Extract the (x, y) coordinate from the center of the cell holding the provided text.  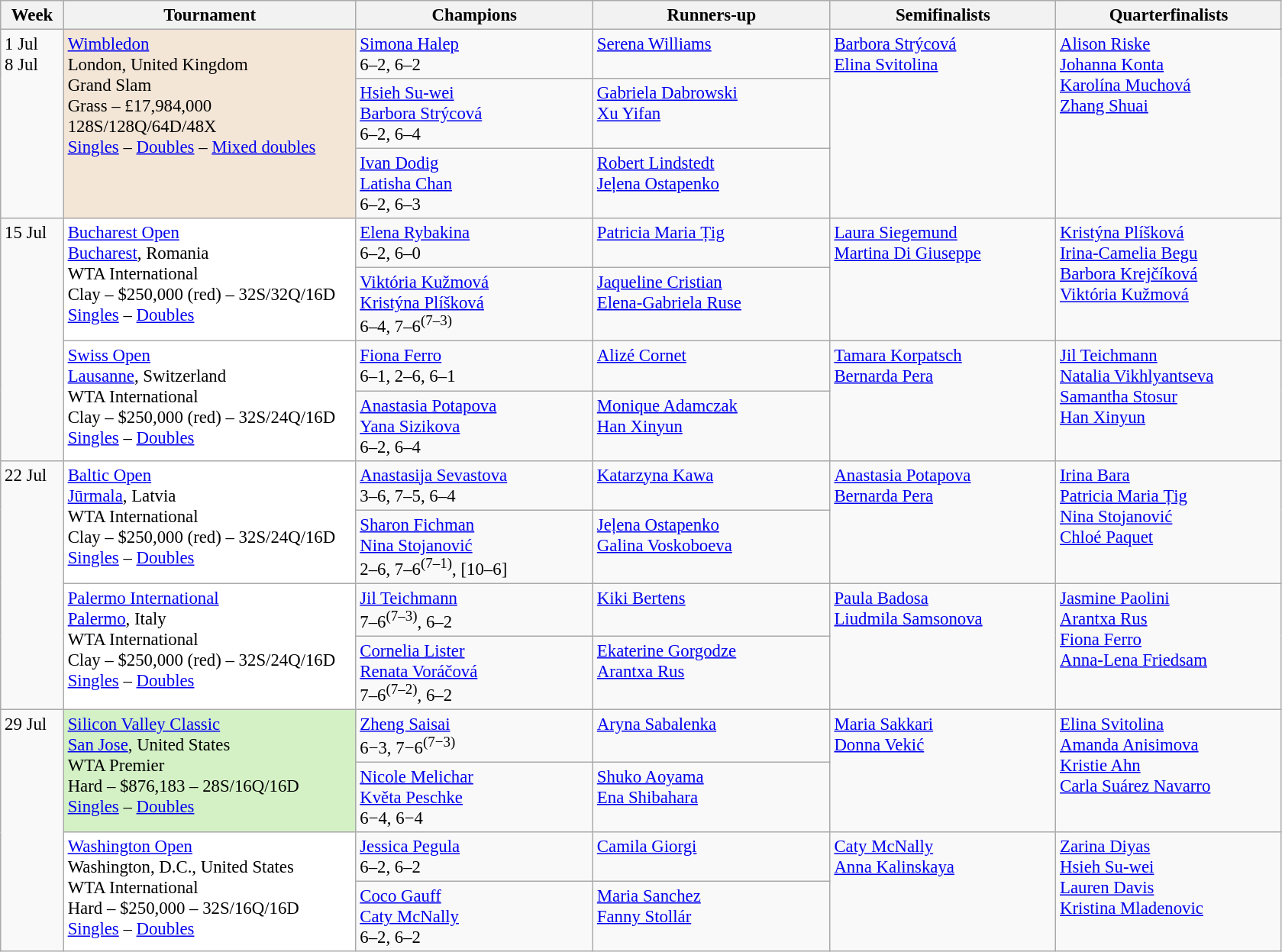
Coco Gauff Caty McNally6–2, 6–2 (475, 917)
Elena Rybakina 6–2, 6–0 (475, 243)
Jasmine Paolini Arantxa Rus Fiona Ferro Anna-Lena Friedsam (1169, 646)
Ekaterine Gorgodze Arantxa Rus (712, 673)
Baltic Open Jūrmala, LatviaWTA InternationalClay – $250,000 (red) – 32S/24Q/16DSingles – Doubles (209, 522)
Anastasia Potapova Bernarda Pera (943, 522)
Ivan Dodig Latisha Chan 6–2, 6–3 (475, 184)
Kiki Bertens (712, 609)
Paula Badosa Liudmila Samsonova (943, 646)
Robert Lindstedt Jeļena Ostapenko (712, 184)
Tournament (209, 15)
Katarzyna Kawa (712, 486)
Shuko Aoyama Ena Shibahara (712, 798)
22 Jul (32, 585)
Washington Open Washington, D.C., United StatesWTA InternationalHard – $250,000 – 32S/16Q/16DSingles – Doubles (209, 892)
1 Jul 8 Jul (32, 124)
Jil Teichmann Natalia Vikhlyantseva Samantha Stosur Han Xinyun (1169, 401)
Fiona Ferro 6–1, 2–6, 6–1 (475, 366)
Anastasija Sevastova3–6, 7–5, 6–4 (475, 486)
Semifinalists (943, 15)
Laura Siegemund Martina Di Giuseppe (943, 279)
Maria Sakkari Donna Vekić (943, 771)
Quarterfinalists (1169, 15)
Jessica Pegula 6–2, 6–2 (475, 857)
Silicon Valley Classic San Jose, United StatesWTA PremierHard – $876,183 – 28S/16Q/16DSingles – Doubles (209, 771)
Bucharest Open Bucharest, RomaniaWTA InternationalClay – $250,000 (red) – 32S/32Q/16DSingles – Doubles (209, 279)
Tamara Korpatsch Bernarda Pera (943, 401)
Irina Bara Patricia Maria Țig Nina Stojanović Chloé Paquet (1169, 522)
Monique Adamczak Han Xinyun (712, 426)
Kristýna Plíšková Irina-Camelia Begu Barbora Krejčíková Viktória Kužmová (1169, 279)
Alison Riske Johanna Konta Karolína Muchová Zhang Shuai (1169, 124)
Anastasia Potapova Yana Sizikova 6–2, 6–4 (475, 426)
Jil Teichmann7–6(7–3), 6–2 (475, 609)
Aryna Sabalenka (712, 736)
Alizé Cornet (712, 366)
15 Jul (32, 339)
Camila Giorgi (712, 857)
Zheng Saisai6−3, 7−6(7−3) (475, 736)
Zarina Diyas Hsieh Su-wei Lauren Davis Kristina Mladenovic (1169, 892)
Jaqueline Cristian Elena-Gabriela Ruse (712, 305)
Elina Svitolina Amanda Anisimova Kristie Ahn Carla Suárez Navarro (1169, 771)
Maria Sanchez Fanny Stollár (712, 917)
Barbora Strýcová Elina Svitolina (943, 124)
Wimbledon London, United KingdomGrand SlamGrass – £17,984,000128S/128Q/64D/48XSingles – Doubles – Mixed doubles (209, 124)
Patricia Maria Țig (712, 243)
Champions (475, 15)
Caty McNally Anna Kalinskaya (943, 892)
Viktória Kužmová Kristýna Plíšková 6–4, 7–6(7–3) (475, 305)
Jeļena Ostapenko Galina Voskoboeva (712, 547)
Nicole Melichar Květa Peschke6−4, 6−4 (475, 798)
Runners-up (712, 15)
Cornelia Lister Renata Voráčová7–6(7–2), 6–2 (475, 673)
Serena Williams (712, 55)
Simona Halep 6–2, 6–2 (475, 55)
Gabriela Dabrowski Xu Yifan (712, 114)
29 Jul (32, 831)
Swiss Open Lausanne, SwitzerlandWTA InternationalClay – $250,000 (red) – 32S/24Q/16DSingles – Doubles (209, 401)
Hsieh Su-wei Barbora Strýcová 6–2, 6–4 (475, 114)
Week (32, 15)
Sharon Fichman Nina Stojanović2–6, 7–6(7–1), [10–6] (475, 547)
Palermo International Palermo, ItalyWTA InternationalClay – $250,000 (red) – 32S/24Q/16DSingles – Doubles (209, 646)
